Determine the (x, y) coordinate at the center of the cell enclosing the given text.  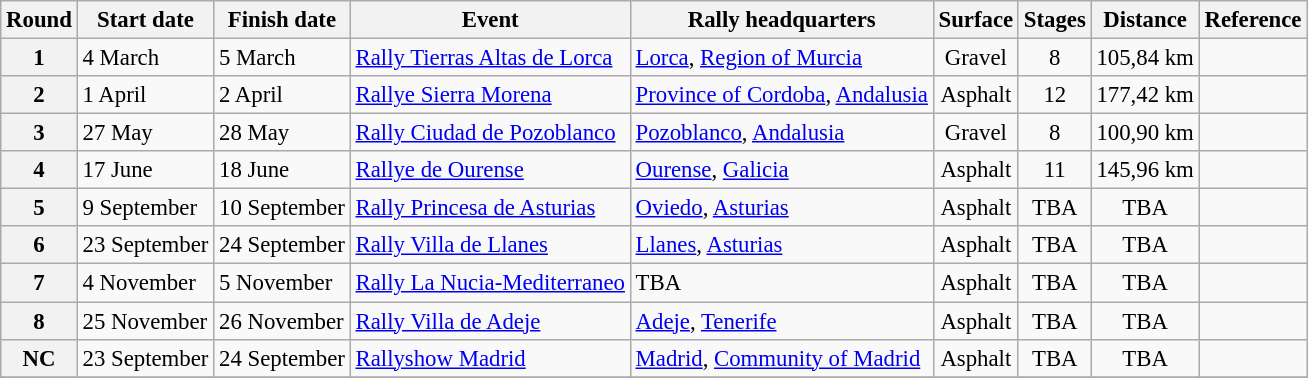
Finish date (282, 20)
6 (39, 245)
NC (39, 358)
2 April (282, 95)
Rally Villa de Llanes (490, 245)
Rally Tierras Altas de Lorca (490, 58)
Pozoblanco, Andalusia (782, 133)
Ourense, Galicia (782, 170)
Rally Ciudad de Pozoblanco (490, 133)
26 November (282, 321)
145,96 km (1145, 170)
Round (39, 20)
27 May (145, 133)
Surface (976, 20)
1 (39, 58)
Adeje, Tenerife (782, 321)
5 March (282, 58)
3 (39, 133)
Oviedo, Asturias (782, 208)
5 November (282, 283)
18 June (282, 170)
Rallye de Ourense (490, 170)
105,84 km (1145, 58)
11 (1054, 170)
28 May (282, 133)
1 April (145, 95)
10 September (282, 208)
Rally headquarters (782, 20)
5 (39, 208)
Madrid, Community of Madrid (782, 358)
25 November (145, 321)
Lorca, Region of Murcia (782, 58)
4 March (145, 58)
Event (490, 20)
177,42 km (1145, 95)
Rallye Sierra Morena (490, 95)
Rally Villa de Adeje (490, 321)
Rally La Nucia-Mediterraneo (490, 283)
4 November (145, 283)
Distance (1145, 20)
17 June (145, 170)
Start date (145, 20)
2 (39, 95)
4 (39, 170)
Stages (1054, 20)
Llanes, Asturias (782, 245)
100,90 km (1145, 133)
7 (39, 283)
12 (1054, 95)
Province of Cordoba, Andalusia (782, 95)
Rallyshow Madrid (490, 358)
Rally Princesa de Asturias (490, 208)
9 September (145, 208)
Reference (1253, 20)
